Output the (x, y) coordinate of the center of the cell containing the given text.  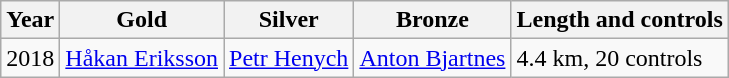
Length and controls (620, 20)
Anton Bjartnes (432, 58)
Gold (142, 20)
Bronze (432, 20)
Year (30, 20)
Håkan Eriksson (142, 58)
Petr Henych (289, 58)
2018 (30, 58)
4.4 km, 20 controls (620, 58)
Silver (289, 20)
